Determine the [X, Y] coordinate at the center of the cell enclosing the given text.  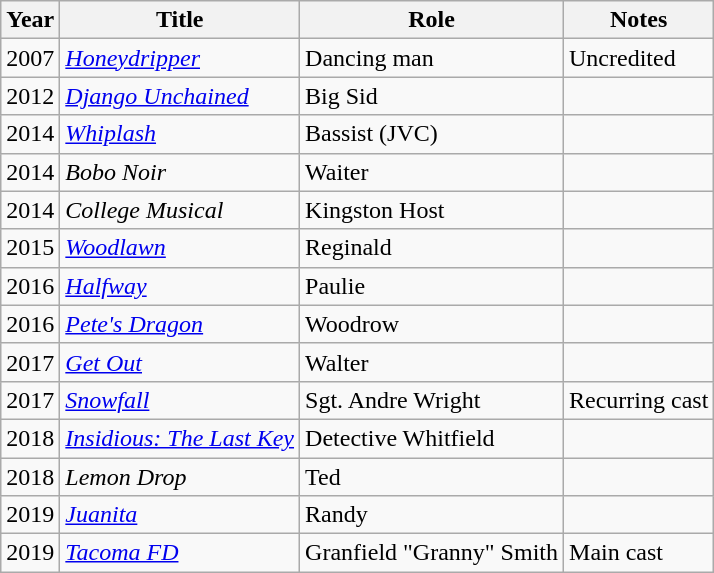
Recurring cast [639, 400]
Year [30, 20]
Randy [432, 515]
Halfway [180, 286]
Bobo Noir [180, 172]
Insidious: The Last Key [180, 438]
Role [432, 20]
Reginald [432, 248]
Main cast [639, 553]
Get Out [180, 362]
Woodlawn [180, 248]
Ted [432, 477]
Granfield "Granny" Smith [432, 553]
Bassist (JVC) [432, 134]
2015 [30, 248]
Big Sid [432, 96]
Woodrow [432, 324]
Notes [639, 20]
Juanita [180, 515]
Django Unchained [180, 96]
Kingston Host [432, 210]
Lemon Drop [180, 477]
Walter [432, 362]
2012 [30, 96]
Sgt. Andre Wright [432, 400]
Pete's Dragon [180, 324]
Detective Whitfield [432, 438]
Tacoma FD [180, 553]
Paulie [432, 286]
Uncredited [639, 58]
Snowfall [180, 400]
2007 [30, 58]
Waiter [432, 172]
Honeydripper [180, 58]
Whiplash [180, 134]
College Musical [180, 210]
Title [180, 20]
Dancing man [432, 58]
